Scan for the cell matching the given text and deliver its (X, Y) coordinate at center. 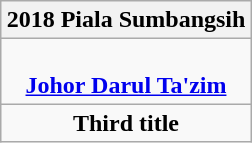
Johor Darul Ta'zim (126, 72)
Third title (126, 123)
2018 Piala Sumbangsih (126, 20)
